Identify which cell holds the provided text, then report its [X, Y] central coordinate. 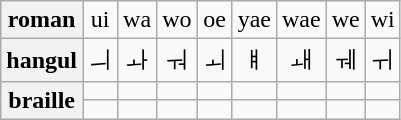
oe [214, 20]
ㅝ [177, 60]
we [346, 20]
wi [382, 20]
ㅟ [382, 60]
wae [301, 20]
ui [100, 20]
braille [42, 100]
ㅙ [301, 60]
ㅚ [214, 60]
ㅒ [254, 60]
wa [138, 20]
hangul [42, 60]
yae [254, 20]
roman [42, 20]
wo [177, 20]
ㅞ [346, 60]
ㅘ [138, 60]
ㅢ [100, 60]
